Output the (X, Y) coordinate of the center of the cell containing the given text.  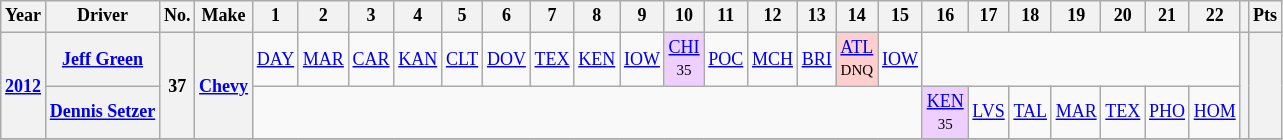
Dennis Setzer (102, 113)
CLT (462, 59)
CHI35 (684, 59)
6 (507, 16)
5 (462, 16)
KEN35 (945, 113)
DOV (507, 59)
KAN (418, 59)
9 (642, 16)
1 (275, 16)
PHO (1168, 113)
2 (323, 16)
20 (1123, 16)
10 (684, 16)
21 (1168, 16)
22 (1214, 16)
19 (1076, 16)
Make (224, 16)
3 (371, 16)
8 (597, 16)
4 (418, 16)
7 (552, 16)
11 (726, 16)
37 (178, 86)
LVS (988, 113)
12 (773, 16)
No. (178, 16)
POC (726, 59)
2012 (24, 86)
ATLDNQ (857, 59)
15 (900, 16)
CAR (371, 59)
HOM (1214, 113)
Pts (1266, 16)
13 (816, 16)
14 (857, 16)
KEN (597, 59)
16 (945, 16)
Chevy (224, 86)
18 (1030, 16)
DAY (275, 59)
Jeff Green (102, 59)
Driver (102, 16)
17 (988, 16)
BRI (816, 59)
Year (24, 16)
TAL (1030, 113)
MCH (773, 59)
